Capture the cell that displays the provided text and extract its (x, y) central coordinate. 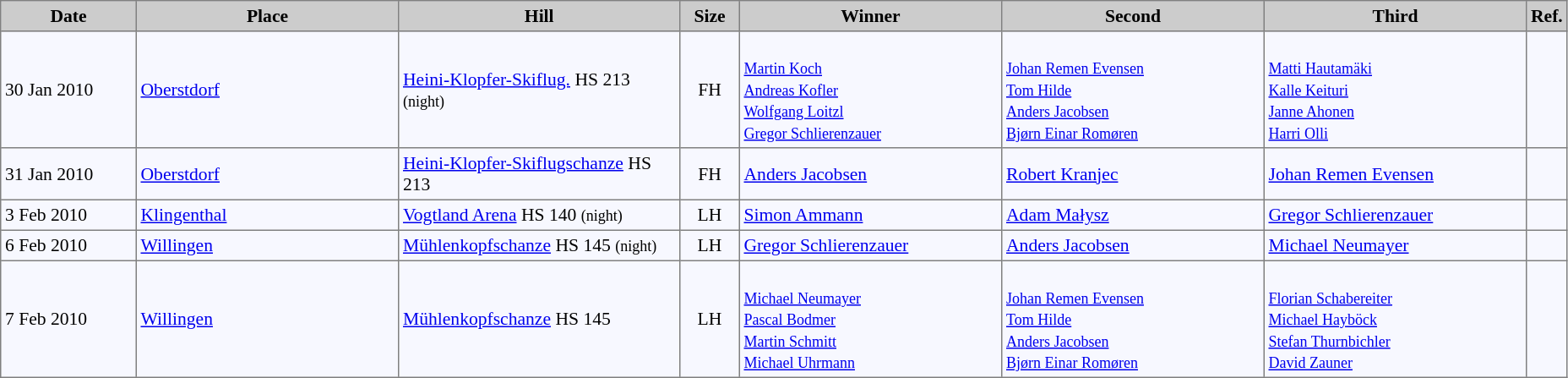
Vogtland Arena HS 140 (night) (539, 215)
31 Jan 2010 (68, 174)
6 Feb 2010 (68, 245)
Ref. (1547, 16)
Johan Remen Evensen (1395, 174)
Robert Kranjec (1133, 174)
Heini-Klopfer-Skiflugschanze HS 213 (539, 174)
30 Jan 2010 (68, 90)
Michael Neumayer (1395, 245)
Winner (870, 16)
Heini-Klopfer-Skiflug. HS 213 (night) (539, 90)
Klingenthal (267, 215)
Mühlenkopfschanze HS 145 (539, 319)
Place (267, 16)
Florian SchabereiterMichael HayböckStefan ThurnbichlerDavid Zauner (1395, 319)
3 Feb 2010 (68, 215)
Date (68, 16)
Martin KochAndreas KoflerWolfgang LoitzlGregor Schlierenzauer (870, 90)
Matti HautamäkiKalle KeituriJanne AhonenHarri Olli (1395, 90)
Mühlenkopfschanze HS 145 (night) (539, 245)
Second (1133, 16)
Michael NeumayerPascal BodmerMartin SchmittMichael Uhrmann (870, 319)
Size (710, 16)
Adam Małysz (1133, 215)
Third (1395, 16)
Simon Ammann (870, 215)
Hill (539, 16)
7 Feb 2010 (68, 319)
